Find where the given text appears and provide that cell's center as [x, y] coordinate. 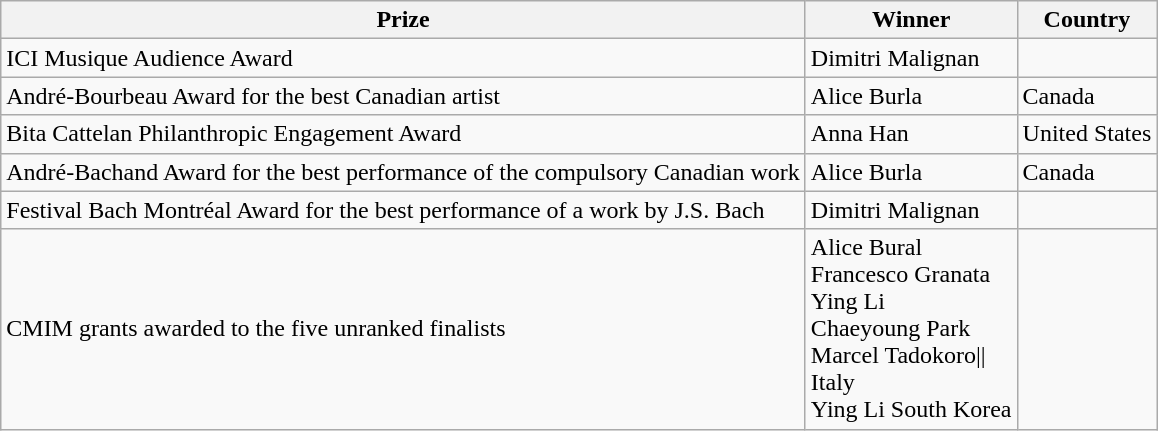
United States [1087, 134]
André-Bourbeau Award for the best Canadian artist [404, 96]
Bita Cattelan Philanthropic Engagement Award [404, 134]
Anna Han [911, 134]
Prize [404, 20]
ICI Musique Audience Award [404, 58]
André-Bachand Award for the best performance of the compulsory Canadian work [404, 172]
Alice BuralFrancesco GranataYing LiChaeyoung ParkMarcel Tadokoro|| Italy Ying Li South Korea [911, 329]
Country [1087, 20]
Festival Bach Montréal Award for the best performance of a work by J.S. Bach [404, 210]
Winner [911, 20]
CMIM grants awarded to the five unranked finalists [404, 329]
